Identify which cell holds the provided text, then report its (x, y) central coordinate. 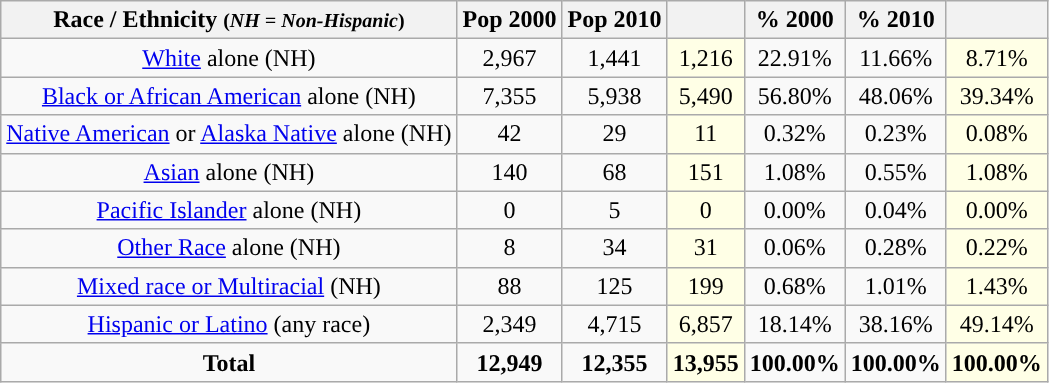
12,949 (510, 362)
48.06% (896, 96)
Black or African American alone (NH) (229, 96)
Pacific Islander alone (NH) (229, 210)
0.04% (896, 210)
13,955 (706, 362)
2,967 (510, 58)
0.08% (996, 134)
Pop 2000 (510, 20)
4,715 (614, 324)
88 (510, 286)
11.66% (896, 58)
Other Race alone (NH) (229, 248)
Native American or Alaska Native alone (NH) (229, 134)
0.68% (794, 286)
38.16% (896, 324)
0.32% (794, 134)
7,355 (510, 96)
Mixed race or Multiracial (NH) (229, 286)
31 (706, 248)
34 (614, 248)
151 (706, 172)
0.55% (896, 172)
199 (706, 286)
Race / Ethnicity (NH = Non-Hispanic) (229, 20)
22.91% (794, 58)
29 (614, 134)
68 (614, 172)
1,216 (706, 58)
% 2010 (896, 20)
2,349 (510, 324)
1.01% (896, 286)
Hispanic or Latino (any race) (229, 324)
0.23% (896, 134)
5,938 (614, 96)
39.34% (996, 96)
18.14% (794, 324)
Total (229, 362)
12,355 (614, 362)
1.43% (996, 286)
8 (510, 248)
140 (510, 172)
Pop 2010 (614, 20)
56.80% (794, 96)
5 (614, 210)
1,441 (614, 58)
11 (706, 134)
% 2000 (794, 20)
6,857 (706, 324)
Asian alone (NH) (229, 172)
0.28% (896, 248)
125 (614, 286)
42 (510, 134)
White alone (NH) (229, 58)
8.71% (996, 58)
0.06% (794, 248)
0.22% (996, 248)
5,490 (706, 96)
49.14% (996, 324)
